Pinpoint the cell where the given text exists, returning its [x, y] midpoint coordinate. 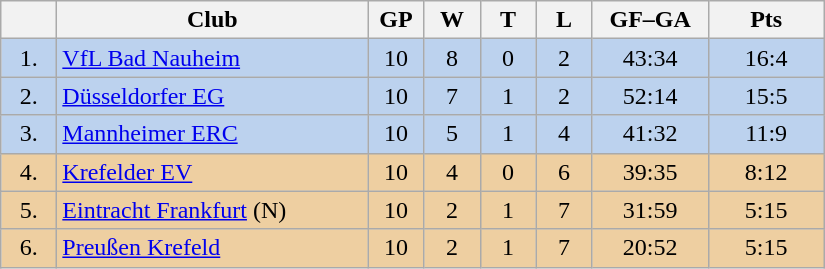
15:5 [766, 96]
41:32 [650, 134]
8 [452, 58]
Preußen Krefeld [212, 248]
T [508, 20]
52:14 [650, 96]
Mannheimer ERC [212, 134]
43:34 [650, 58]
Düsseldorfer EG [212, 96]
6. [29, 248]
8:12 [766, 172]
20:52 [650, 248]
31:59 [650, 210]
11:9 [766, 134]
W [452, 20]
6 [564, 172]
5. [29, 210]
1. [29, 58]
VfL Bad Nauheim [212, 58]
Club [212, 20]
3. [29, 134]
16:4 [766, 58]
39:35 [650, 172]
Eintracht Frankfurt (N) [212, 210]
GP [396, 20]
5 [452, 134]
2. [29, 96]
L [564, 20]
4. [29, 172]
GF–GA [650, 20]
Pts [766, 20]
Krefelder EV [212, 172]
